Determine the [x, y] coordinate at the center of the cell enclosing the given text.  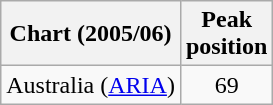
Australia (ARIA) [91, 85]
Peakposition [226, 34]
Chart (2005/06) [91, 34]
69 [226, 85]
